Locate the cell with the specified text and output its (X, Y) center coordinate. 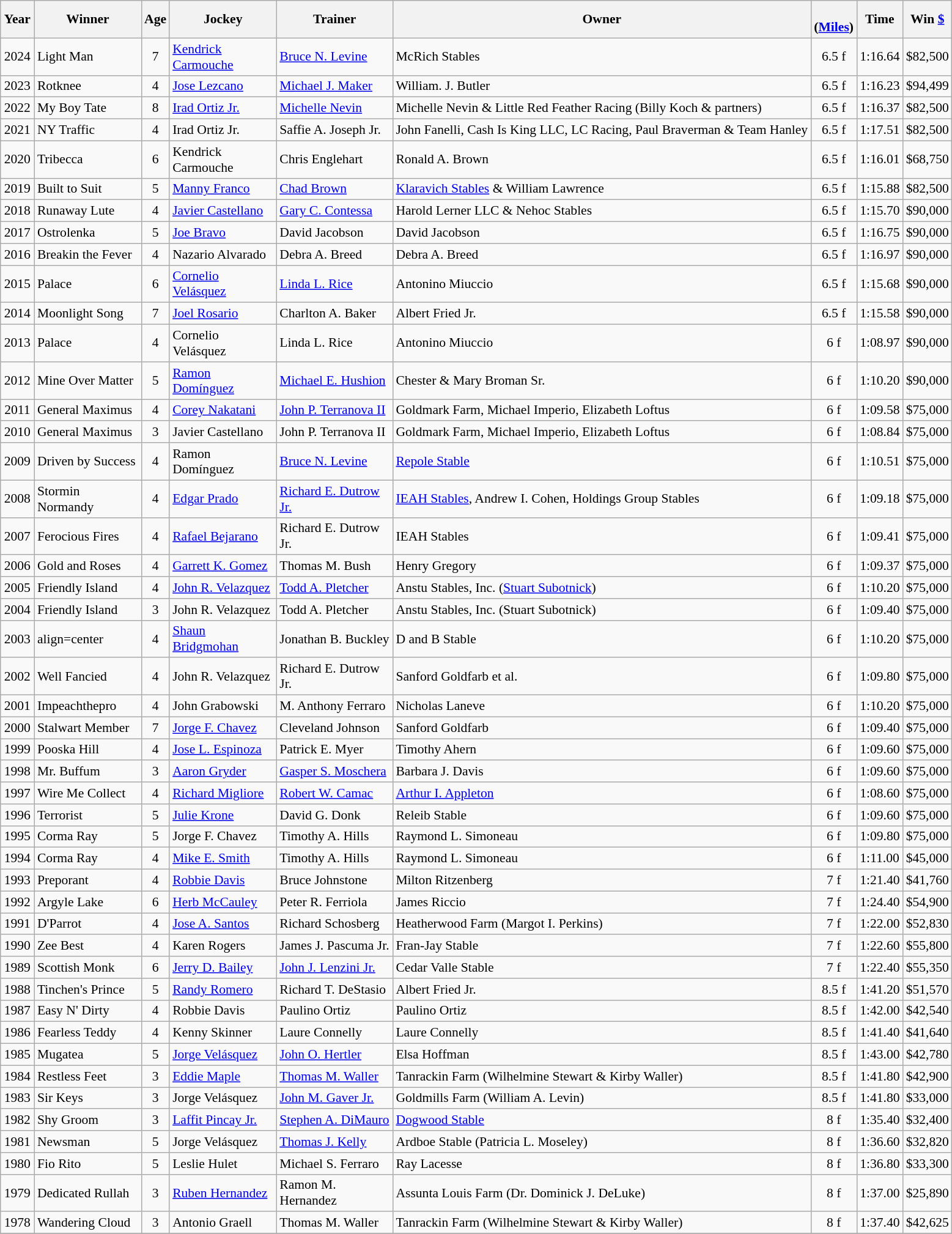
1:16.75 (879, 233)
Michelle Nevin (334, 108)
2007 (17, 536)
Sir Keys (88, 1098)
Thomas M. Bush (334, 566)
$41,760 (928, 881)
Aaron Gryder (223, 772)
1:15.58 (879, 314)
Heatherwood Farm (Margot I. Perkins) (602, 924)
Nazario Alvarado (223, 254)
M. Anthony Ferraro (334, 706)
$33,000 (928, 1098)
Winner (88, 20)
Elsa Hoffman (602, 1055)
Joel Rosario (223, 314)
Barbara J. Davis (602, 772)
1:43.00 (879, 1055)
1988 (17, 989)
Milton Ritzenberg (602, 881)
Dogwood Stable (602, 1120)
Ostrolenka (88, 233)
Randy Romero (223, 989)
1:11.00 (879, 859)
2017 (17, 233)
1:16.23 (879, 86)
1:24.40 (879, 902)
Henry Gregory (602, 566)
D and B Stable (602, 638)
1984 (17, 1076)
2011 (17, 410)
2019 (17, 189)
IEAH Stables, Andrew I. Cohen, Holdings Group Stables (602, 499)
Cedar Valle Stable (602, 967)
(Miles) (834, 20)
2014 (17, 314)
1985 (17, 1055)
Shy Groom (88, 1120)
Gold and Roses (88, 566)
1:36.60 (879, 1142)
Bruce Johnstone (334, 881)
Jose Lezcano (223, 86)
Rafael Bejarano (223, 536)
Wire Me Collect (88, 793)
Tinchen's Prince (88, 989)
1:08.84 (879, 432)
John J. Lenzini Jr. (334, 967)
1:08.60 (879, 793)
1981 (17, 1142)
Wandering Cloud (88, 1223)
1994 (17, 859)
align=center (88, 638)
1:22.00 (879, 924)
1980 (17, 1164)
1997 (17, 793)
Arthur I. Appleton (602, 793)
Breakin the Fever (88, 254)
NY Traffic (88, 130)
Restless Feet (88, 1076)
Mr. Buffum (88, 772)
$25,890 (928, 1192)
Edgar Prado (223, 499)
$42,780 (928, 1055)
Harold Lerner LLC & Nehoc Stables (602, 211)
Time (879, 20)
Zee Best (88, 946)
$45,000 (928, 859)
1:09.41 (879, 536)
Julie Krone (223, 815)
1990 (17, 946)
1:35.40 (879, 1120)
James J. Pascuma Jr. (334, 946)
Dedicated Rullah (88, 1192)
1995 (17, 837)
Corey Nakatani (223, 410)
Sanford Goldfarb (602, 728)
Well Fancied (88, 676)
Moonlight Song (88, 314)
Driven by Success (88, 461)
Nicholas Laneve (602, 706)
John Fanelli, Cash Is King LLC, LC Racing, Paul Braverman & Team Hanley (602, 130)
Saffie A. Joseph Jr. (334, 130)
Light Man (88, 56)
1:16.37 (879, 108)
1:16.64 (879, 56)
Built to Suit (88, 189)
Mugatea (88, 1055)
Klaravich Stables & William Lawrence (602, 189)
Ronald A. Brown (602, 159)
Richard Migliore (223, 793)
$55,350 (928, 967)
Michelle Nevin & Little Red Feather Racing (Billy Koch & partners) (602, 108)
Shaun Bridgmohan (223, 638)
$52,830 (928, 924)
D'Parrot (88, 924)
$94,499 (928, 86)
1:09.18 (879, 499)
$54,900 (928, 902)
Laffit Pincay Jr. (223, 1120)
Garrett K. Gomez (223, 566)
Gary C. Contessa (334, 211)
2005 (17, 588)
$41,640 (928, 1033)
2016 (17, 254)
1:22.40 (879, 967)
Mike E. Smith (223, 859)
Michael S. Ferraro (334, 1164)
Fio Rito (88, 1164)
1987 (17, 1011)
David G. Donk (334, 815)
Releib Stable (602, 815)
2023 (17, 86)
2015 (17, 284)
1992 (17, 902)
John Grabowski (223, 706)
Herb McCauley (223, 902)
Charlton A. Baker (334, 314)
Fran-Jay Stable (602, 946)
2013 (17, 344)
1996 (17, 815)
IEAH Stables (602, 536)
$42,625 (928, 1223)
2006 (17, 566)
2012 (17, 380)
1:41.40 (879, 1033)
1978 (17, 1223)
Owner (602, 20)
Chester & Mary Broman Sr. (602, 380)
1998 (17, 772)
Pooska Hill (88, 750)
2020 (17, 159)
1991 (17, 924)
Manny Franco (223, 189)
2001 (17, 706)
Stormin Normandy (88, 499)
Sanford Goldfarb et al. (602, 676)
1982 (17, 1120)
1:36.80 (879, 1164)
$68,750 (928, 159)
1:41.20 (879, 989)
8 (155, 108)
Argyle Lake (88, 902)
2018 (17, 211)
$33,300 (928, 1164)
1983 (17, 1098)
Thomas J. Kelly (334, 1142)
Ardboe Stable (Patricia L. Moseley) (602, 1142)
1:42.00 (879, 1011)
Terrorist (88, 815)
John M. Gaver Jr. (334, 1098)
1:09.58 (879, 410)
Timothy Ahern (602, 750)
Eddie Maple (223, 1076)
1:37.40 (879, 1223)
1:15.88 (879, 189)
Year (17, 20)
1:16.01 (879, 159)
Gasper S. Moschera (334, 772)
Patrick E. Myer (334, 750)
Jonathan B. Buckley (334, 638)
Jose L. Espinoza (223, 750)
Michael E. Hushion (334, 380)
Peter R. Ferriola (334, 902)
Cleveland Johnson (334, 728)
2010 (17, 432)
Tribecca (88, 159)
1979 (17, 1192)
My Boy Tate (88, 108)
Chris Englehart (334, 159)
Michael J. Maker (334, 86)
Stephen A. DiMauro (334, 1120)
2008 (17, 499)
McRich Stables (602, 56)
1:08.97 (879, 344)
Richard Schosberg (334, 924)
Ferocious Fires (88, 536)
Easy N' Dirty (88, 1011)
Richard T. DeStasio (334, 989)
1989 (17, 967)
$42,540 (928, 1011)
Win $ (928, 20)
Trainer (334, 20)
James Riccio (602, 902)
2000 (17, 728)
Newsman (88, 1142)
1:21.40 (879, 881)
2004 (17, 610)
John O. Hertler (334, 1055)
1999 (17, 750)
Ruben Hernandez (223, 1192)
Ramon M. Hernandez (334, 1192)
1:09.37 (879, 566)
Mine Over Matter (88, 380)
Assunta Louis Farm (Dr. Dominick J. DeLuke) (602, 1192)
Runaway Lute (88, 211)
Karen Rogers (223, 946)
Robert W. Camac (334, 793)
Stalwart Member (88, 728)
$51,570 (928, 989)
Preporant (88, 881)
$42,900 (928, 1076)
1:16.97 (879, 254)
2009 (17, 461)
1:37.00 (879, 1192)
$32,400 (928, 1120)
Jose A. Santos (223, 924)
2024 (17, 56)
Ray Lacesse (602, 1164)
Impeachthepro (88, 706)
Scottish Monk (88, 967)
$55,800 (928, 946)
1:17.51 (879, 130)
2002 (17, 676)
Joe Bravo (223, 233)
Fearless Teddy (88, 1033)
Antonio Graell (223, 1223)
2021 (17, 130)
1:10.51 (879, 461)
1986 (17, 1033)
1:15.70 (879, 211)
Jockey (223, 20)
Leslie Hulet (223, 1164)
2003 (17, 638)
Goldmills Farm (William A. Levin) (602, 1098)
1:15.68 (879, 284)
Age (155, 20)
Rotknee (88, 86)
Chad Brown (334, 189)
1:22.60 (879, 946)
Kenny Skinner (223, 1033)
Jerry D. Bailey (223, 967)
$32,820 (928, 1142)
2022 (17, 108)
William. J. Butler (602, 86)
Repole Stable (602, 461)
1993 (17, 881)
